Locate the cell with the specified text and output its [X, Y] center coordinate. 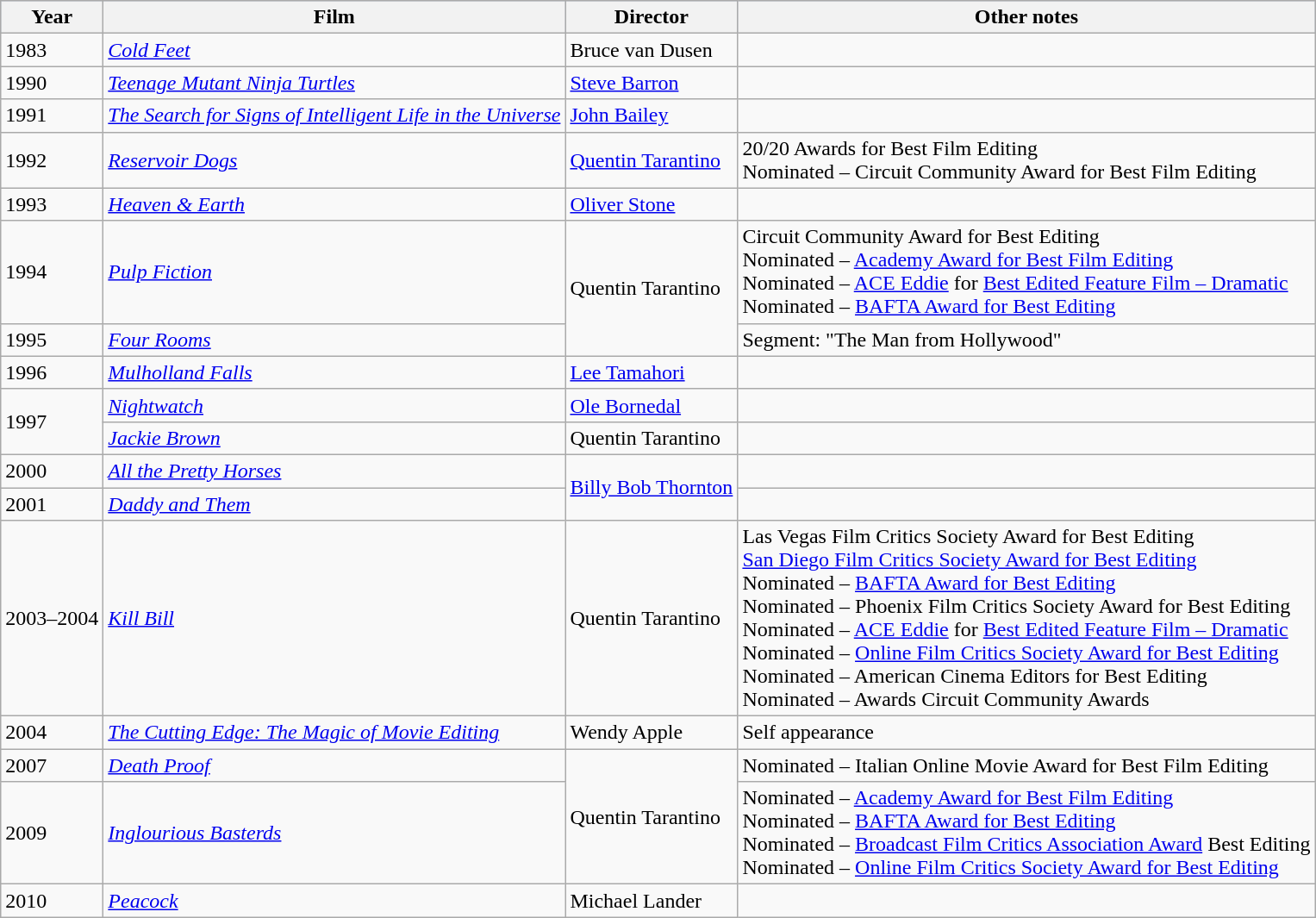
Year [52, 17]
1996 [52, 372]
Mulholland Falls [334, 372]
20/20 Awards for Best Film EditingNominated – Circuit Community Award for Best Film Editing [1026, 160]
Reservoir Dogs [334, 160]
Inglourious Basterds [334, 833]
Four Rooms [334, 340]
John Bailey [652, 116]
Billy Bob Thornton [652, 487]
Kill Bill [334, 619]
Nightwatch [334, 405]
Self appearance [1026, 733]
Peacock [334, 901]
2004 [52, 733]
2009 [52, 833]
Segment: "The Man from Hollywood" [1026, 340]
2001 [52, 504]
2000 [52, 471]
2003–2004 [52, 619]
Ole Bornedal [652, 405]
1983 [52, 50]
Teenage Mutant Ninja Turtles [334, 83]
Director [652, 17]
Lee Tamahori [652, 372]
The Search for Signs of Intelligent Life in the Universe [334, 116]
2007 [52, 765]
Nominated – Italian Online Movie Award for Best Film Editing [1026, 765]
1990 [52, 83]
The Cutting Edge: The Magic of Movie Editing [334, 733]
1991 [52, 116]
Steve Barron [652, 83]
Death Proof [334, 765]
1994 [52, 272]
1992 [52, 160]
Wendy Apple [652, 733]
1997 [52, 422]
Jackie Brown [334, 438]
1993 [52, 204]
Other notes [1026, 17]
Oliver Stone [652, 204]
Michael Lander [652, 901]
Daddy and Them [334, 504]
1995 [52, 340]
Cold Feet [334, 50]
Pulp Fiction [334, 272]
Bruce van Dusen [652, 50]
Heaven & Earth [334, 204]
2010 [52, 901]
All the Pretty Horses [334, 471]
Film [334, 17]
